Pinpoint the cell where the given text exists, returning its [X, Y] midpoint coordinate. 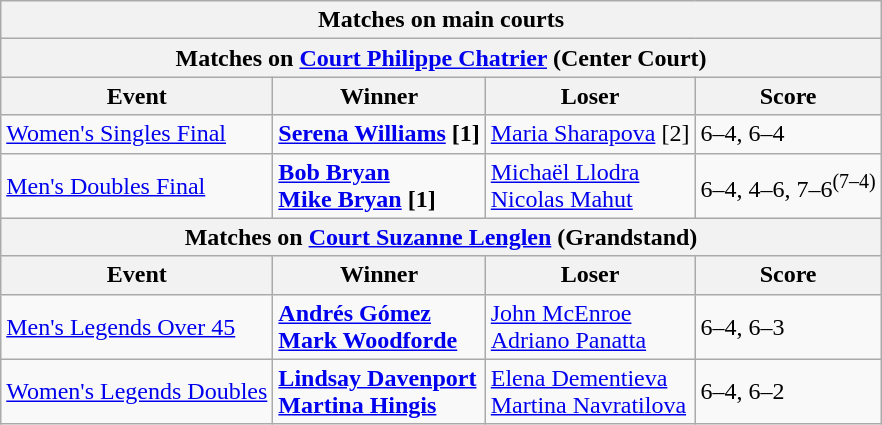
Women's Singles Final [137, 134]
Matches on main courts [442, 20]
Matches on Court Suzanne Lenglen (Grandstand) [442, 237]
Andrés Gómez Mark Woodforde [379, 326]
Women's Legends Doubles [137, 392]
6–4, 6–2 [788, 392]
Michaël Llodra Nicolas Mahut [590, 186]
Elena Dementieva Martina Navratilova [590, 392]
Bob Bryan Mike Bryan [1] [379, 186]
Serena Williams [1] [379, 134]
Maria Sharapova [2] [590, 134]
6–4, 6–4 [788, 134]
6–4, 4–6, 7–6(7–4) [788, 186]
Men's Doubles Final [137, 186]
Matches on Court Philippe Chatrier (Center Court) [442, 58]
Men's Legends Over 45 [137, 326]
6–4, 6–3 [788, 326]
Lindsay Davenport Martina Hingis [379, 392]
John McEnroe Adriano Panatta [590, 326]
